Return (X, Y) of the center of cell containing provided text 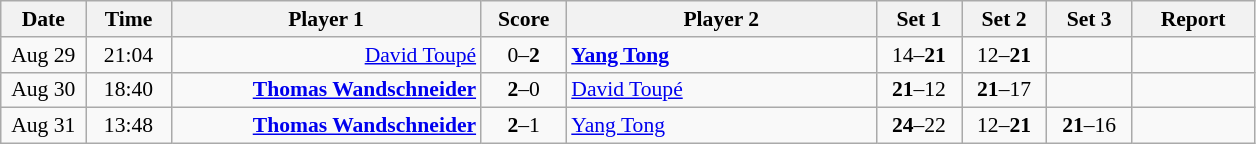
Aug 29 (44, 55)
13:48 (128, 126)
Player 2 (721, 19)
14–21 (918, 55)
Date (44, 19)
21–16 (1090, 126)
Set 3 (1090, 19)
Set 1 (918, 19)
21–12 (918, 90)
24–22 (918, 126)
2–1 (524, 126)
Player 1 (326, 19)
Aug 30 (44, 90)
2–0 (524, 90)
21:04 (128, 55)
Score (524, 19)
18:40 (128, 90)
Aug 31 (44, 126)
Set 2 (1004, 19)
Time (128, 19)
0–2 (524, 55)
21–17 (1004, 90)
Report (1194, 19)
